Search for the cell housing the specified text and yield its [x, y] center coordinate. 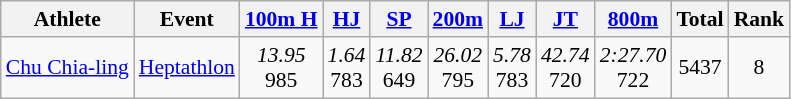
5437 [700, 68]
JT [566, 19]
Rank [760, 19]
HJ [347, 19]
11.82649 [398, 68]
26.02795 [458, 68]
2:27.70722 [634, 68]
100m H [282, 19]
5.78783 [512, 68]
13.95985 [282, 68]
Event [187, 19]
Athlete [68, 19]
1.64783 [347, 68]
42.74720 [566, 68]
800m [634, 19]
200m [458, 19]
Total [700, 19]
8 [760, 68]
LJ [512, 19]
Chu Chia-ling [68, 68]
SP [398, 19]
Heptathlon [187, 68]
